Determine the [x, y] coordinate at the center of the cell enclosing the given text.  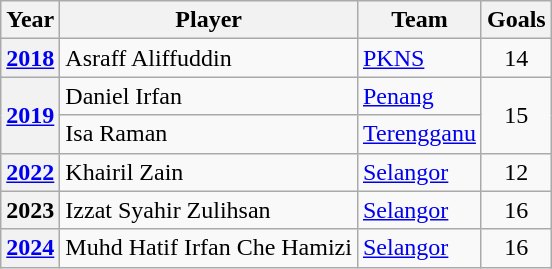
Khairil Zain [209, 172]
Goals [516, 20]
Daniel Irfan [209, 96]
Terengganu [419, 134]
Year [30, 20]
14 [516, 58]
PKNS [419, 58]
Muhd Hatif Irfan Che Hamizi [209, 248]
Team [419, 20]
2023 [30, 210]
12 [516, 172]
Asraff Aliffuddin [209, 58]
2022 [30, 172]
2018 [30, 58]
Player [209, 20]
Izzat Syahir Zulihsan [209, 210]
2019 [30, 115]
15 [516, 115]
Isa Raman [209, 134]
Penang [419, 96]
2024 [30, 248]
